Identify which cell holds the provided text, then report its [x, y] central coordinate. 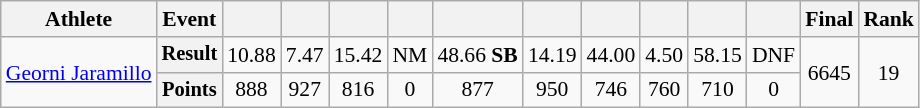
48.66 SB [478, 55]
6645 [829, 72]
15.42 [358, 55]
19 [888, 72]
710 [718, 90]
Final [829, 19]
10.88 [252, 55]
14.19 [552, 55]
888 [252, 90]
Georni Jaramillo [79, 72]
746 [612, 90]
7.47 [305, 55]
Athlete [79, 19]
Points [190, 90]
877 [478, 90]
Rank [888, 19]
950 [552, 90]
44.00 [612, 55]
DNF [774, 55]
NM [410, 55]
927 [305, 90]
760 [664, 90]
Event [190, 19]
816 [358, 90]
58.15 [718, 55]
Result [190, 55]
4.50 [664, 55]
